Return the [X, Y] coordinate for the center point of the cell that contains the specified text.  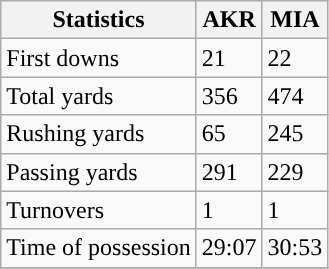
21 [229, 58]
356 [229, 96]
65 [229, 134]
Total yards [99, 96]
245 [295, 134]
229 [295, 172]
Time of possession [99, 248]
29:07 [229, 248]
Passing yards [99, 172]
Rushing yards [99, 134]
Statistics [99, 20]
22 [295, 58]
Turnovers [99, 210]
291 [229, 172]
474 [295, 96]
First downs [99, 58]
AKR [229, 20]
30:53 [295, 248]
MIA [295, 20]
